Search for the cell housing the specified text and yield its [X, Y] center coordinate. 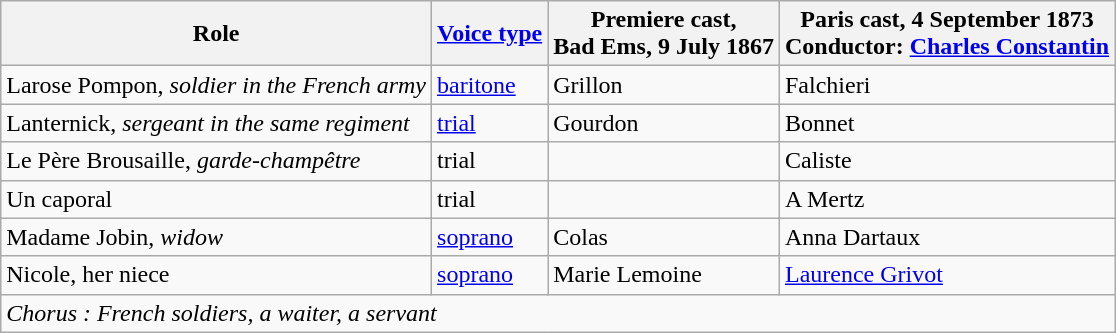
Gourdon [664, 123]
Role [216, 34]
Le Père Brousaille, garde-champêtre [216, 161]
Nicole, her niece [216, 275]
Larose Pompon, soldier in the French army [216, 85]
Grillon [664, 85]
Colas [664, 237]
Madame Jobin, widow [216, 237]
Falchieri [946, 85]
A Mertz [946, 199]
Lanternick, sergeant in the same regiment [216, 123]
Anna Dartaux [946, 237]
Paris cast, 4 September 1873Conductor: Charles Constantin [946, 34]
Chorus : French soldiers, a waiter, a servant [558, 313]
Caliste [946, 161]
baritone [490, 85]
Marie Lemoine [664, 275]
Un caporal [216, 199]
Laurence Grivot [946, 275]
Voice type [490, 34]
Bonnet [946, 123]
Premiere cast, Bad Ems, 9 July 1867 [664, 34]
